Return the (X, Y) coordinate for the center point of the cell that contains the specified text.  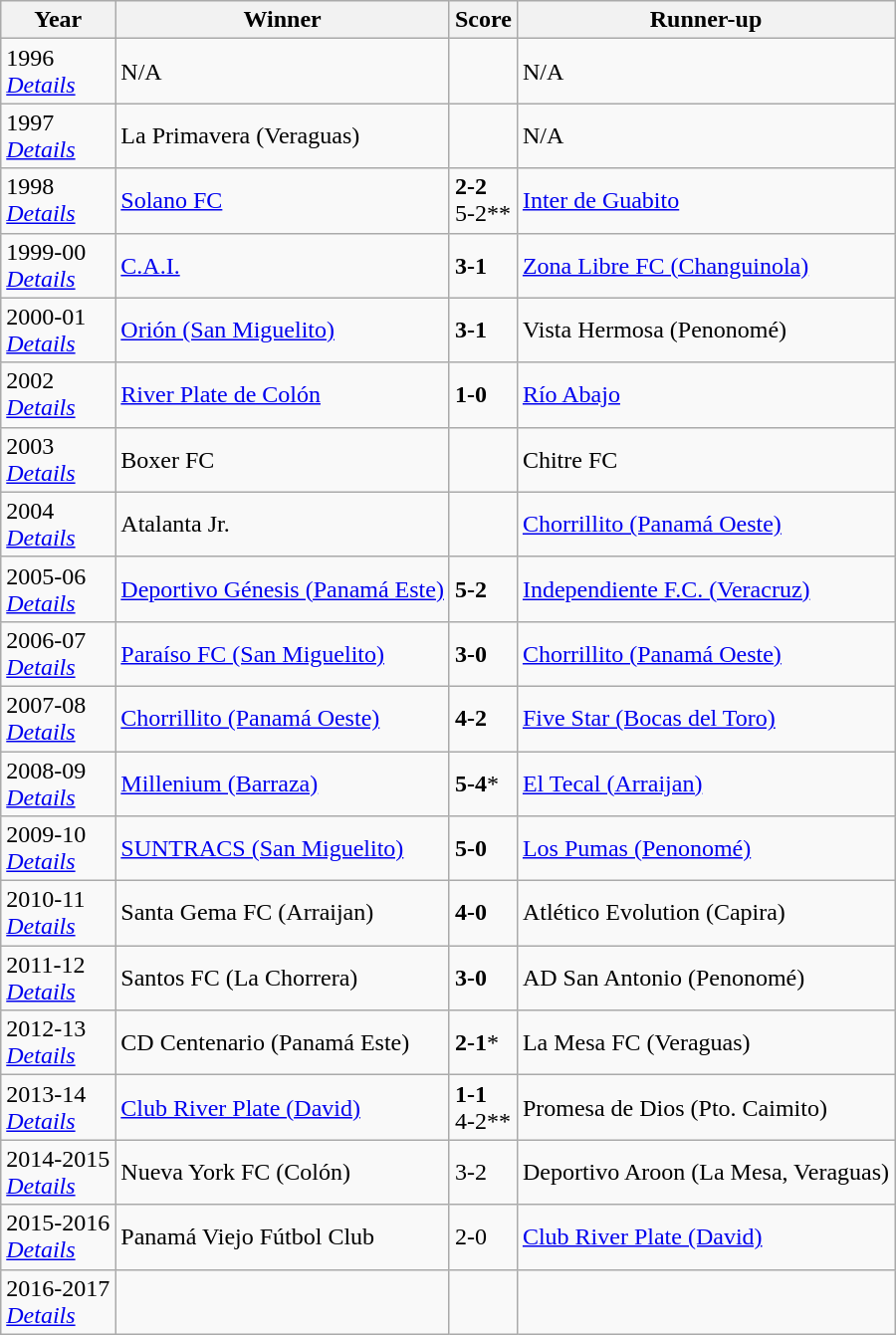
1997Details (58, 135)
Santos FC (La Chorrera) (283, 978)
3-2 (483, 1173)
Millenium (Barraza) (283, 782)
AD San Antonio (Penonomé) (705, 978)
Vista Hermosa (Penonomé) (705, 331)
2008-09Details (58, 782)
Deportivo Génesis (Panamá Este) (283, 589)
Deportivo Aroon (La Mesa, Veraguas) (705, 1173)
Solano FC (283, 201)
2-1* (483, 1043)
5-2 (483, 589)
1998Details (58, 201)
4-2 (483, 719)
Panamá Viejo Fútbol Club (283, 1236)
Boxer FC (283, 460)
Runner-up (705, 20)
2007-08Details (58, 719)
C.A.I. (283, 265)
Five Star (Bocas del Toro) (705, 719)
1996Details (58, 72)
Paraíso FC (San Miguelito) (283, 653)
2002Details (58, 394)
Orión (San Miguelito) (283, 331)
2-25-2** (483, 201)
2012-13Details (58, 1043)
Atlético Evolution (Capira) (705, 914)
2016-2017Details (58, 1302)
1999-00Details (58, 265)
Promesa de Dios (Pto. Caimito) (705, 1107)
2014-2015Details (58, 1173)
SUNTRACS (San Miguelito) (283, 848)
2004Details (58, 524)
1-14-2** (483, 1107)
Score (483, 20)
2015-2016Details (58, 1236)
5-0 (483, 848)
Zona Libre FC (Changuinola) (705, 265)
Los Pumas (Penonomé) (705, 848)
Atalanta Jr. (283, 524)
4-0 (483, 914)
2006-07Details (58, 653)
2000-01Details (58, 331)
2010-11Details (58, 914)
2003Details (58, 460)
5-4* (483, 782)
1-0 (483, 394)
Independiente F.C. (Veracruz) (705, 589)
River Plate de Colón (283, 394)
2009-10Details (58, 848)
Nueva York FC (Colón) (283, 1173)
2011-12Details (58, 978)
La Mesa FC (Veraguas) (705, 1043)
Winner (283, 20)
CD Centenario (Panamá Este) (283, 1043)
Year (58, 20)
2-0 (483, 1236)
Río Abajo (705, 394)
2013-14Details (58, 1107)
La Primavera (Veraguas) (283, 135)
Chitre FC (705, 460)
El Tecal (Arraijan) (705, 782)
Santa Gema FC (Arraijan) (283, 914)
Inter de Guabito (705, 201)
2005-06Details (58, 589)
